Scan for the cell matching the given text and deliver its (X, Y) coordinate at center. 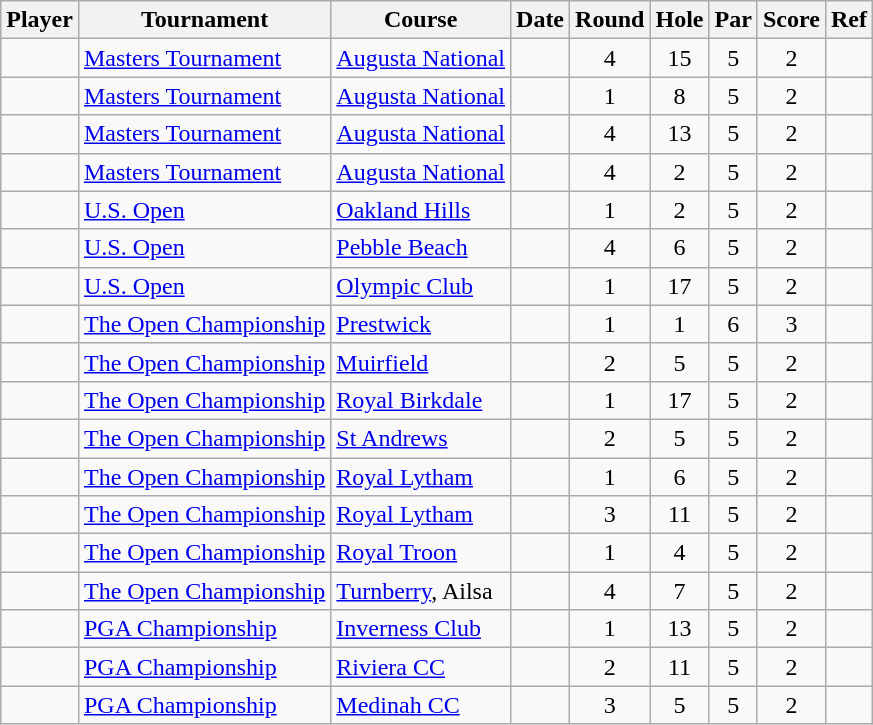
Pebble Beach (421, 248)
Riviera CC (421, 667)
Inverness Club (421, 629)
Turnberry, Ailsa (421, 591)
Oakland Hills (421, 210)
Course (421, 20)
Ref (848, 20)
Royal Troon (421, 553)
St Andrews (421, 438)
Royal Birkdale (421, 400)
Prestwick (421, 324)
Tournament (204, 20)
7 (680, 591)
Hole (680, 20)
Par (733, 20)
Date (540, 20)
15 (680, 58)
8 (680, 96)
Player (40, 20)
Medinah CC (421, 705)
Round (610, 20)
Olympic Club (421, 286)
Muirfield (421, 362)
Score (791, 20)
